Extract the [x, y] coordinate from the center of the cell holding the provided text.  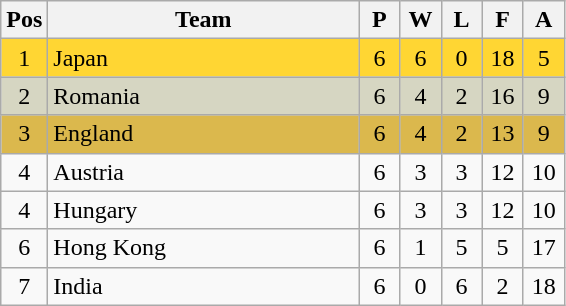
7 [24, 286]
Romania [204, 96]
Japan [204, 58]
L [462, 20]
16 [502, 96]
Team [204, 20]
17 [544, 248]
England [204, 134]
Austria [204, 172]
P [380, 20]
F [502, 20]
A [544, 20]
Pos [24, 20]
Hungary [204, 210]
Hong Kong [204, 248]
W [420, 20]
India [204, 286]
13 [502, 134]
